Identify which cell holds the provided text, then report its [x, y] central coordinate. 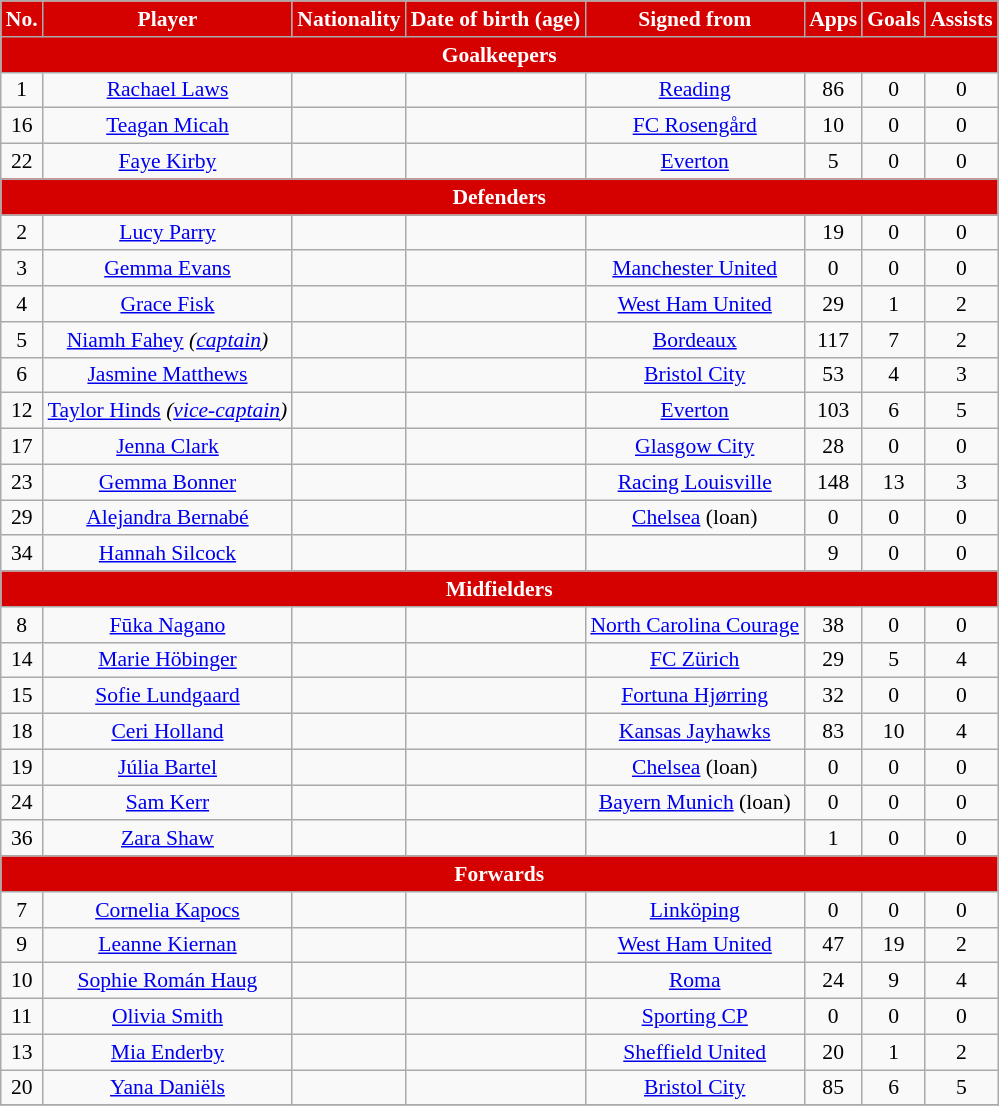
Rachael Laws [168, 90]
23 [22, 482]
103 [833, 411]
Racing Louisville [694, 482]
Cornelia Kapocs [168, 910]
Kansas Jayhawks [694, 732]
Linköping [694, 910]
Leanne Kiernan [168, 945]
Sophie Román Haug [168, 981]
Sofie Lundgaard [168, 696]
16 [22, 126]
Signed from [694, 19]
15 [22, 696]
Jasmine Matthews [168, 375]
Defenders [500, 197]
Assists [962, 19]
Date of birth (age) [496, 19]
32 [833, 696]
117 [833, 340]
Midfielders [500, 589]
53 [833, 375]
Sporting CP [694, 1017]
47 [833, 945]
Júlia Bartel [168, 767]
Marie Höbinger [168, 660]
Mia Enderby [168, 1052]
Gemma Evans [168, 269]
Glasgow City [694, 447]
36 [22, 839]
Jenna Clark [168, 447]
Faye Kirby [168, 162]
Yana Daniëls [168, 1088]
Goalkeepers [500, 55]
38 [833, 625]
Gemma Bonner [168, 482]
Bayern Munich (loan) [694, 803]
Manchester United [694, 269]
Taylor Hinds (vice-captain) [168, 411]
Roma [694, 981]
Hannah Silcock [168, 554]
34 [22, 554]
85 [833, 1088]
FC Zürich [694, 660]
Fortuna Hjørring [694, 696]
Lucy Parry [168, 233]
North Carolina Courage [694, 625]
Olivia Smith [168, 1017]
Fūka Nagano [168, 625]
28 [833, 447]
Sam Kerr [168, 803]
22 [22, 162]
Niamh Fahey (captain) [168, 340]
Sheffield United [694, 1052]
Reading [694, 90]
86 [833, 90]
Goals [894, 19]
Grace Fisk [168, 304]
148 [833, 482]
11 [22, 1017]
Teagan Micah [168, 126]
No. [22, 19]
Bordeaux [694, 340]
Apps [833, 19]
83 [833, 732]
Forwards [500, 874]
17 [22, 447]
Zara Shaw [168, 839]
Nationality [348, 19]
12 [22, 411]
8 [22, 625]
Ceri Holland [168, 732]
Player [168, 19]
14 [22, 660]
FC Rosengård [694, 126]
Alejandra Bernabé [168, 518]
18 [22, 732]
